Scan for the cell matching the given text and deliver its [x, y] coordinate at center. 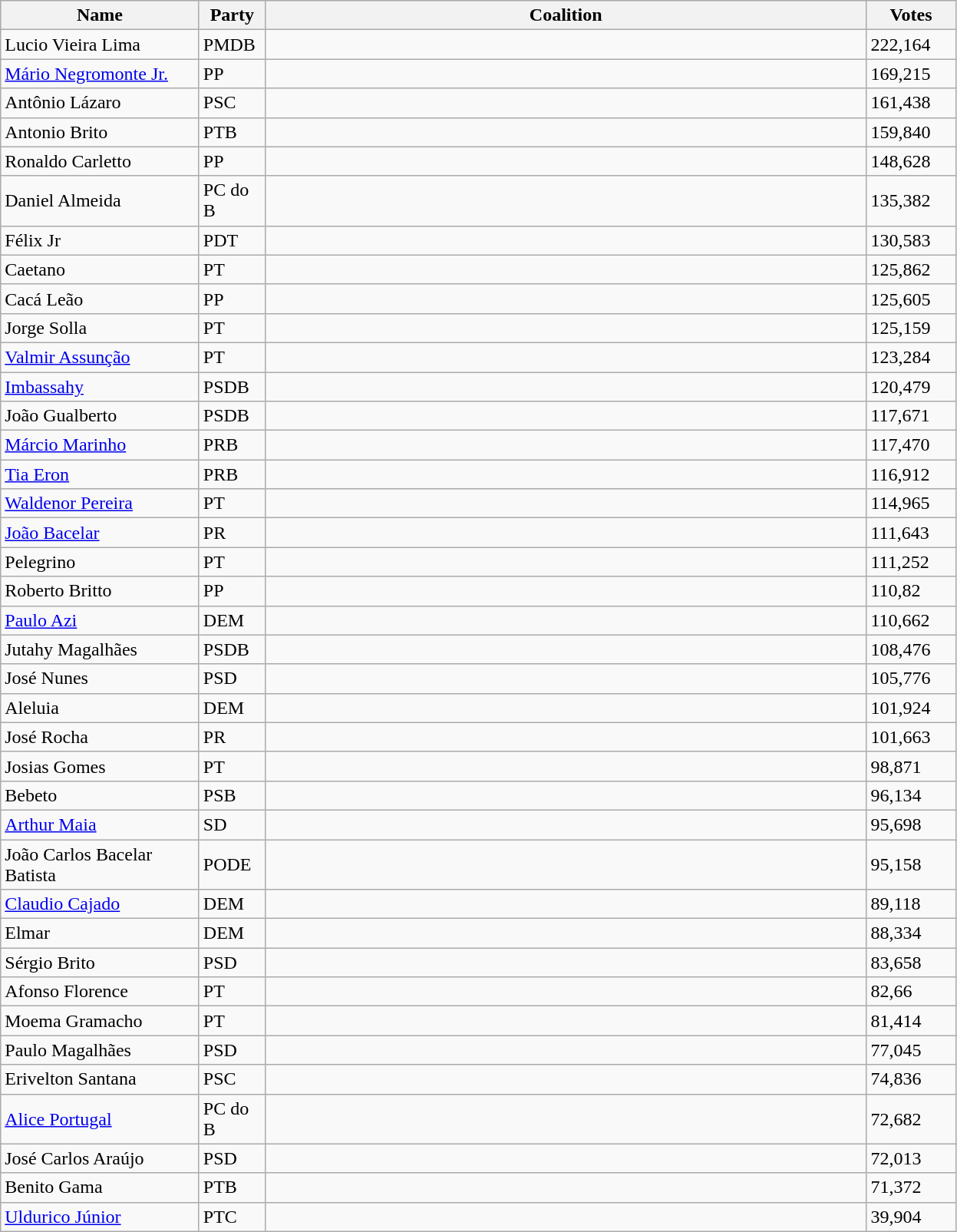
Votes [911, 15]
Antônio Lázaro [100, 103]
123,284 [911, 357]
Jutahy Magalhães [100, 649]
Uldurico Júnior [100, 1217]
110,662 [911, 620]
Félix Jr [100, 240]
89,118 [911, 904]
PMDB [232, 45]
120,479 [911, 386]
João Bacelar [100, 533]
222,164 [911, 45]
159,840 [911, 132]
95,698 [911, 824]
Erivelton Santana [100, 1079]
116,912 [911, 474]
Afonso Florence [100, 992]
Bebeto [100, 795]
José Carlos Araújo [100, 1158]
Imbassahy [100, 386]
Lucio Vieira Lima [100, 45]
Moema Gramacho [100, 1021]
101,663 [911, 737]
39,904 [911, 1217]
130,583 [911, 240]
148,628 [911, 161]
169,215 [911, 74]
72,013 [911, 1158]
Alice Portugal [100, 1119]
125,605 [911, 299]
117,470 [911, 445]
117,671 [911, 416]
105,776 [911, 679]
Cacá Leão [100, 299]
Paulo Magalhães [100, 1050]
Valmir Assunção [100, 357]
Antonio Brito [100, 132]
161,438 [911, 103]
Jorge Solla [100, 328]
PDT [232, 240]
Name [100, 15]
Claudio Cajado [100, 904]
125,159 [911, 328]
Party [232, 15]
Elmar [100, 933]
95,158 [911, 864]
João Carlos Bacelar Batista [100, 864]
101,924 [911, 708]
Pelegrino [100, 562]
PTC [232, 1217]
88,334 [911, 933]
Márcio Marinho [100, 445]
Arthur Maia [100, 824]
Paulo Azi [100, 620]
135,382 [911, 201]
98,871 [911, 766]
Daniel Almeida [100, 201]
PODE [232, 864]
PSB [232, 795]
72,682 [911, 1119]
111,252 [911, 562]
SD [232, 824]
Roberto Britto [100, 591]
82,66 [911, 992]
77,045 [911, 1050]
108,476 [911, 649]
Ronaldo Carletto [100, 161]
110,82 [911, 591]
Aleluia [100, 708]
Sérgio Brito [100, 963]
Waldenor Pereira [100, 504]
Mário Negromonte Jr. [100, 74]
71,372 [911, 1187]
Josias Gomes [100, 766]
Benito Gama [100, 1187]
81,414 [911, 1021]
Caetano [100, 269]
José Rocha [100, 737]
Tia Eron [100, 474]
74,836 [911, 1079]
83,658 [911, 963]
José Nunes [100, 679]
114,965 [911, 504]
João Gualberto [100, 416]
125,862 [911, 269]
Coalition [566, 15]
96,134 [911, 795]
111,643 [911, 533]
